Determine the (x, y) coordinate at the center of the cell enclosing the given text.  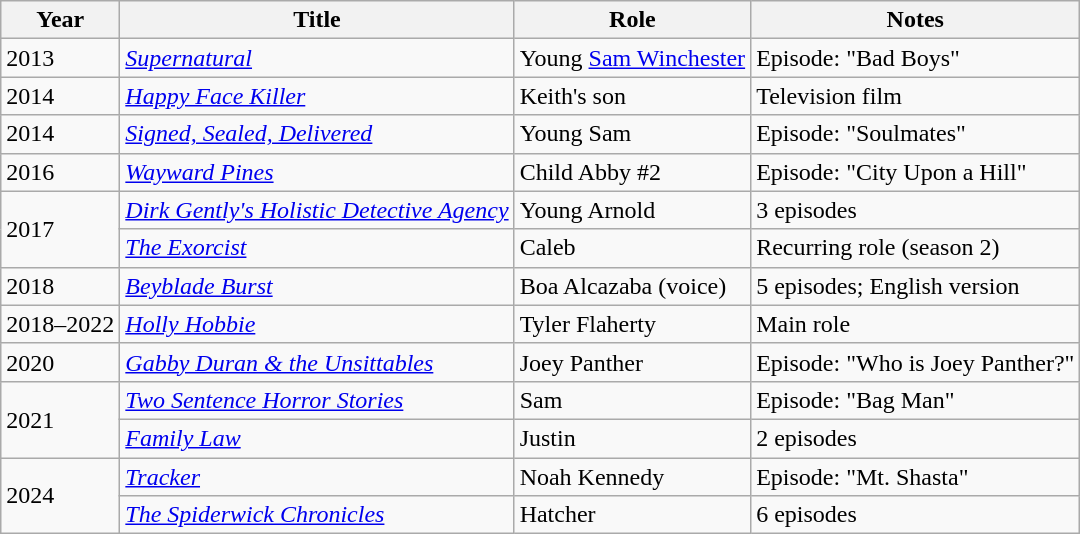
Joey Panther (632, 362)
Caleb (632, 248)
Signed, Sealed, Delivered (317, 134)
Holly Hobbie (317, 324)
5 episodes; English version (916, 286)
Tracker (317, 477)
The Spiderwick Chronicles (317, 515)
Main role (916, 324)
Justin (632, 438)
3 episodes (916, 210)
Tyler Flaherty (632, 324)
2021 (60, 419)
Beyblade Burst (317, 286)
2017 (60, 229)
Young Sam (632, 134)
Episode: "City Upon a Hill" (916, 172)
Episode: "Who is Joey Panther?" (916, 362)
2024 (60, 496)
2016 (60, 172)
Young Arnold (632, 210)
Dirk Gently's Holistic Detective Agency (317, 210)
Young Sam Winchester (632, 58)
Supernatural (317, 58)
2013 (60, 58)
Episode: "Bad Boys" (916, 58)
Wayward Pines (317, 172)
Family Law (317, 438)
Role (632, 20)
The Exorcist (317, 248)
Year (60, 20)
Hatcher (632, 515)
Episode: "Soulmates" (916, 134)
2018–2022 (60, 324)
Sam (632, 400)
2020 (60, 362)
2018 (60, 286)
Two Sentence Horror Stories (317, 400)
Title (317, 20)
Gabby Duran & the Unsittables (317, 362)
Recurring role (season 2) (916, 248)
Episode: "Bag Man" (916, 400)
Episode: "Mt. Shasta" (916, 477)
Notes (916, 20)
Noah Kennedy (632, 477)
2 episodes (916, 438)
6 episodes (916, 515)
Boa Alcazaba (voice) (632, 286)
Television film (916, 96)
Keith's son (632, 96)
Happy Face Killer (317, 96)
Child Abby #2 (632, 172)
